Provide the [x, y] coordinate of the cell's center where the given text is located.  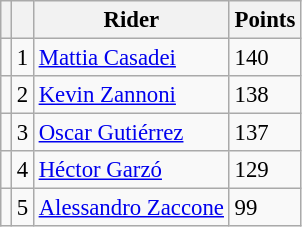
138 [264, 95]
5 [22, 208]
137 [264, 133]
Alessandro Zaccone [131, 208]
140 [264, 58]
4 [22, 170]
1 [22, 58]
Kevin Zannoni [131, 95]
Rider [131, 20]
99 [264, 208]
2 [22, 95]
Oscar Gutiérrez [131, 133]
3 [22, 133]
Points [264, 20]
Mattia Casadei [131, 58]
Héctor Garzó [131, 170]
129 [264, 170]
